Return the (X, Y) coordinate for the center point of the cell that contains the specified text.  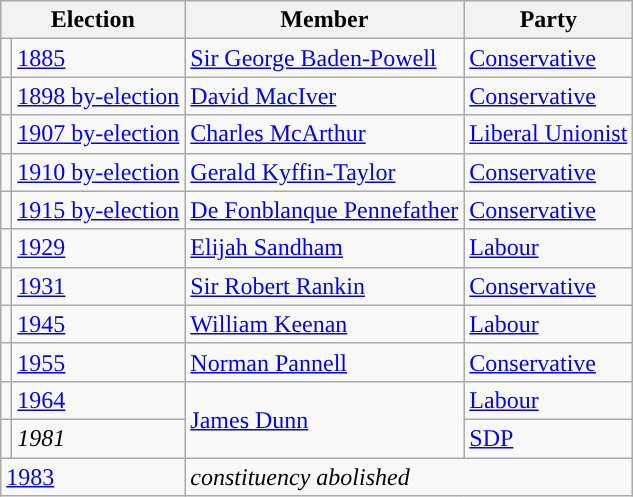
William Keenan (324, 324)
Liberal Unionist (548, 134)
1955 (98, 362)
Sir Robert Rankin (324, 286)
De Fonblanque Pennefather (324, 210)
1983 (93, 477)
1910 by-election (98, 172)
1885 (98, 58)
Election (93, 20)
Member (324, 20)
Gerald Kyffin-Taylor (324, 172)
1898 by-election (98, 96)
1931 (98, 286)
constituency abolished (409, 477)
1964 (98, 400)
1945 (98, 324)
Sir George Baden-Powell (324, 58)
Norman Pannell (324, 362)
1929 (98, 248)
Party (548, 20)
SDP (548, 438)
1981 (98, 438)
1915 by-election (98, 210)
1907 by-election (98, 134)
David MacIver (324, 96)
Elijah Sandham (324, 248)
Charles McArthur (324, 134)
James Dunn (324, 419)
